Return the [X, Y] coordinate for the center point of the cell that contains the specified text.  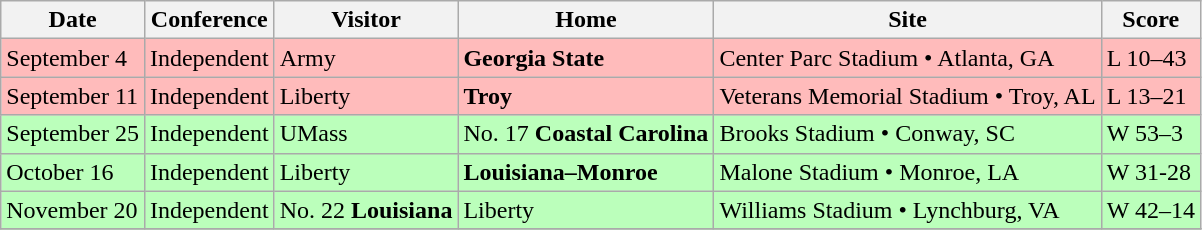
Center Parc Stadium • Atlanta, GA [908, 58]
Home [586, 20]
November 20 [73, 210]
L 10–43 [1150, 58]
Veterans Memorial Stadium • Troy, AL [908, 96]
W 53–3 [1150, 134]
September 4 [73, 58]
W 31-28 [1150, 172]
UMass [366, 134]
Army [366, 58]
L 13–21 [1150, 96]
No. 17 Coastal Carolina [586, 134]
October 16 [73, 172]
Date [73, 20]
Visitor [366, 20]
W 42–14 [1150, 210]
September 11 [73, 96]
September 25 [73, 134]
Troy [586, 96]
Brooks Stadium • Conway, SC [908, 134]
Louisiana–Monroe [586, 172]
No. 22 Louisiana [366, 210]
Williams Stadium • Lynchburg, VA [908, 210]
Site [908, 20]
Score [1150, 20]
Georgia State [586, 58]
Malone Stadium • Monroe, LA [908, 172]
Conference [209, 20]
